Capture the cell that displays the provided text and extract its (X, Y) central coordinate. 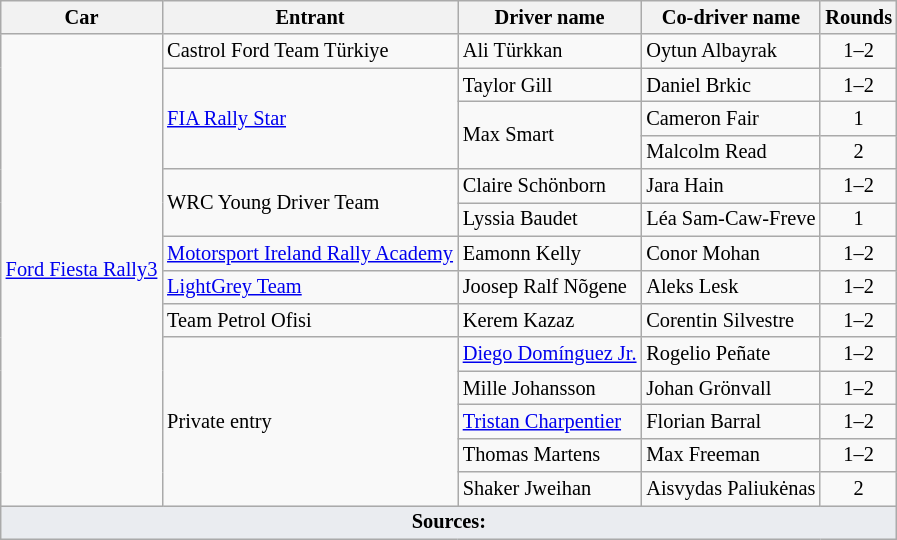
Conor Mohan (730, 253)
Joosep Ralf Nõgene (550, 287)
Claire Schönborn (550, 186)
Ali Türkkan (550, 51)
FIA Rally Star (310, 118)
Aleks Lesk (730, 287)
Rogelio Peñate (730, 354)
Co-driver name (730, 17)
Taylor Gill (550, 85)
Shaker Jweihan (550, 489)
Kerem Kazaz (550, 320)
Castrol Ford Team Türkiye (310, 51)
Lyssia Baudet (550, 219)
Aisvydas Paliukėnas (730, 489)
Florian Barral (730, 421)
Max Smart (550, 134)
Johan Grönvall (730, 388)
Private entry (310, 421)
Mille Johansson (550, 388)
LightGrey Team (310, 287)
Rounds (858, 17)
Jara Hain (730, 186)
Team Petrol Ofisi (310, 320)
Driver name (550, 17)
Corentin Silvestre (730, 320)
Cameron Fair (730, 118)
Diego Domínguez Jr. (550, 354)
Oytun Albayrak (730, 51)
Daniel Brkic (730, 85)
Eamonn Kelly (550, 253)
Car (82, 17)
Thomas Martens (550, 455)
Malcolm Read (730, 152)
Léa Sam-Caw-Freve (730, 219)
Max Freeman (730, 455)
Motorsport Ireland Rally Academy (310, 253)
Tristan Charpentier (550, 421)
Ford Fiesta Rally3 (82, 270)
Entrant (310, 17)
Sources: (449, 522)
WRC Young Driver Team (310, 202)
